Output the (x, y) coordinate of the center of the cell containing the given text.  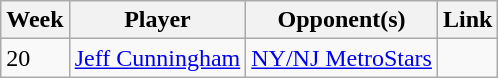
20 (35, 58)
Jeff Cunningham (158, 58)
NY/NJ MetroStars (342, 58)
Week (35, 20)
Opponent(s) (342, 20)
Link (467, 20)
Player (158, 20)
